Determine the [x, y] coordinate at the center of the cell enclosing the given text.  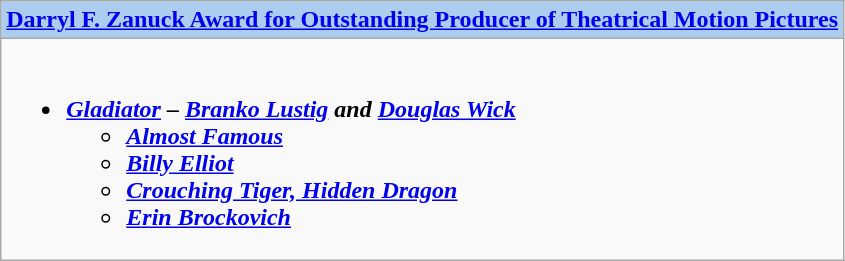
Darryl F. Zanuck Award for Outstanding Producer of Theatrical Motion Pictures [422, 20]
Gladiator – Branko Lustig and Douglas WickAlmost FamousBilly ElliotCrouching Tiger, Hidden DragonErin Brockovich [422, 150]
